Return the [X, Y] coordinate for the center point of the cell that contains the specified text.  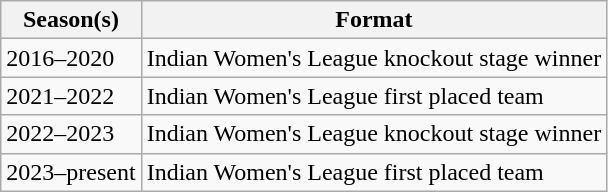
2023–present [71, 172]
Season(s) [71, 20]
2016–2020 [71, 58]
2022–2023 [71, 134]
2021–2022 [71, 96]
Format [374, 20]
